Determine the (x, y) coordinate at the center of the cell enclosing the given text.  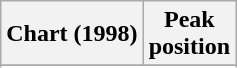
Chart (1998) (72, 34)
Peakposition (189, 34)
